Extract the (X, Y) coordinate from the center of the cell holding the provided text.  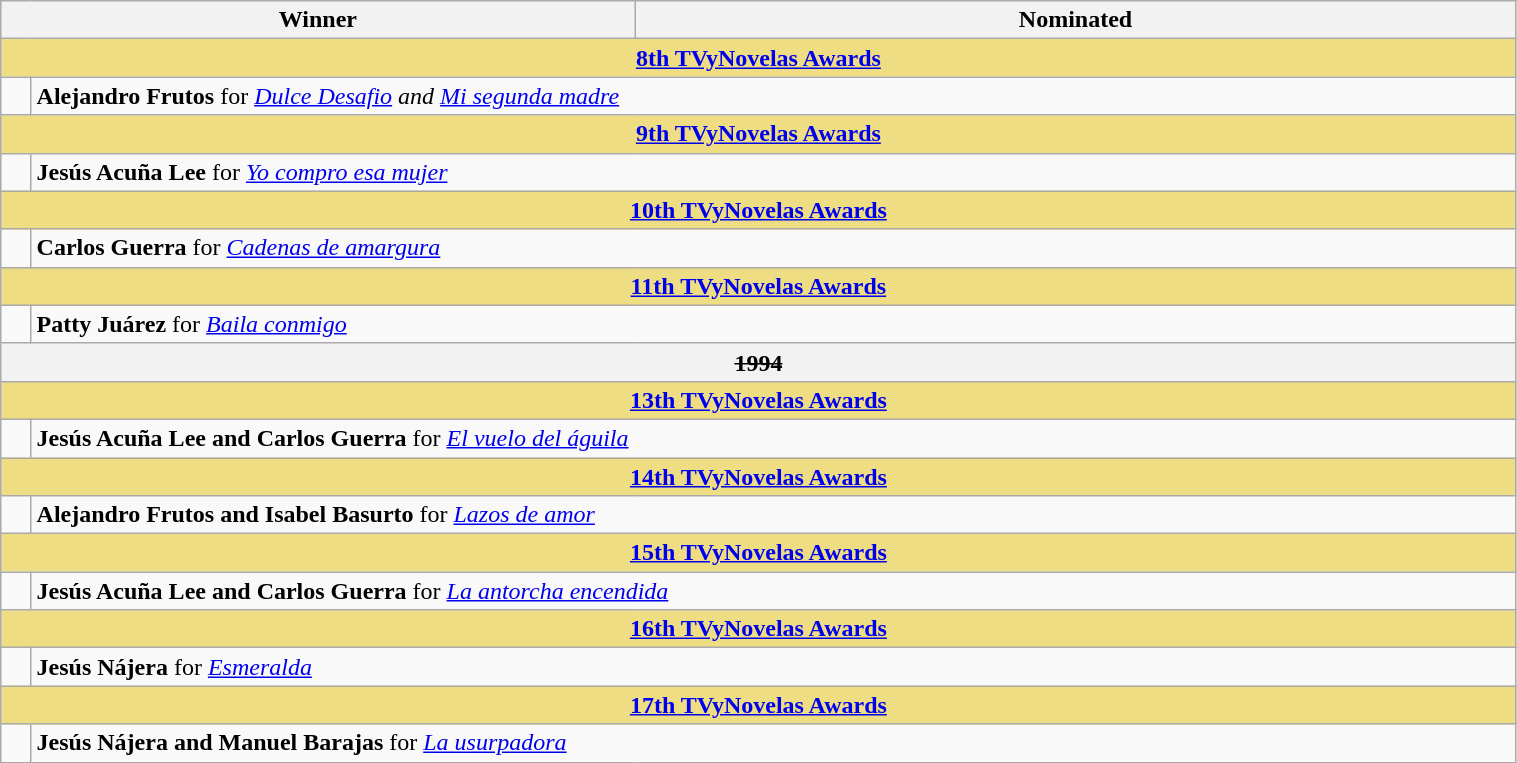
11th TVyNovelas Awards (758, 286)
Jesús Nájera for Esmeralda (774, 667)
17th TVyNovelas Awards (758, 705)
Winner (318, 20)
Carlos Guerra for Cadenas de amargura (774, 248)
8th TVyNovelas Awards (758, 58)
16th TVyNovelas Awards (758, 629)
Patty Juárez for Baila conmigo (774, 324)
Alejandro Frutos and Isabel Basurto for Lazos de amor (774, 515)
13th TVyNovelas Awards (758, 400)
Jesús Acuña Lee for Yo compro esa mujer (774, 172)
Jesús Nájera and Manuel Barajas for La usurpadora (774, 743)
14th TVyNovelas Awards (758, 477)
1994 (758, 362)
9th TVyNovelas Awards (758, 134)
Jesús Acuña Lee and Carlos Guerra for La antorcha encendida (774, 591)
Alejandro Frutos for Dulce Desafio and Mi segunda madre (774, 96)
Nominated (1076, 20)
10th TVyNovelas Awards (758, 210)
Jesús Acuña Lee and Carlos Guerra for El vuelo del águila (774, 438)
15th TVyNovelas Awards (758, 553)
